Return (X, Y) of the center of cell containing provided text 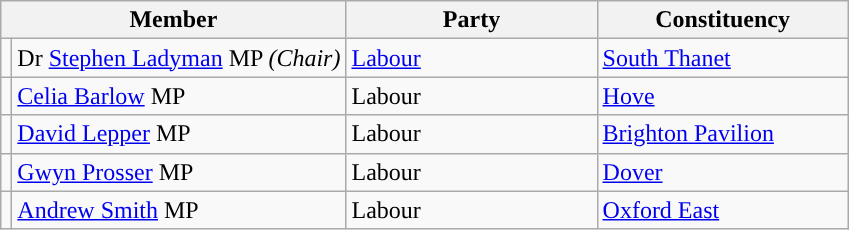
Dr Stephen Ladyman MP (Chair) (179, 58)
David Lepper MP (179, 134)
Hove (722, 96)
Party (472, 20)
Constituency (722, 20)
Gwyn Prosser MP (179, 172)
Dover (722, 172)
Member (174, 20)
Oxford East (722, 210)
Andrew Smith MP (179, 210)
Brighton Pavilion (722, 134)
Celia Barlow MP (179, 96)
South Thanet (722, 58)
